Search for the cell housing the specified text and yield its (X, Y) center coordinate. 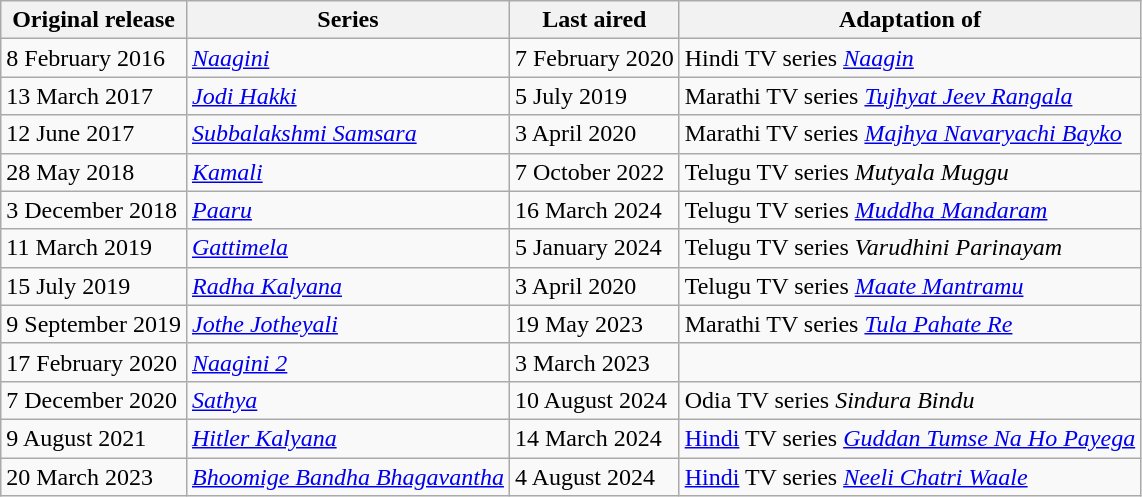
10 August 2024 (594, 400)
19 May 2023 (594, 324)
7 October 2022 (594, 172)
Marathi TV series Tula Pahate Re (910, 324)
Series (348, 20)
Hindi TV series Guddan Tumse Na Ho Payega (910, 438)
20 March 2023 (94, 477)
28 May 2018 (94, 172)
Jothe Jotheyali (348, 324)
Kamali (348, 172)
3 December 2018 (94, 210)
12 June 2017 (94, 134)
Radha Kalyana (348, 286)
Hindi TV series Naagin (910, 58)
7 December 2020 (94, 400)
9 August 2021 (94, 438)
Telugu TV series Maate Mantramu (910, 286)
15 July 2019 (94, 286)
5 January 2024 (594, 248)
17 February 2020 (94, 362)
13 March 2017 (94, 96)
Marathi TV series Majhya Navaryachi Bayko (910, 134)
Sathya (348, 400)
11 March 2019 (94, 248)
Jodi Hakki (348, 96)
Telugu TV series Mutyala Muggu (910, 172)
Hindi TV series Neeli Chatri Waale (910, 477)
4 August 2024 (594, 477)
Telugu TV series Varudhini Parinayam (910, 248)
Subbalakshmi Samsara (348, 134)
16 March 2024 (594, 210)
Marathi TV series Tujhyat Jeev Rangala (910, 96)
Naagini (348, 58)
9 September 2019 (94, 324)
Odia TV series Sindura Bindu (910, 400)
Adaptation of (910, 20)
Bhoomige Bandha Bhagavantha (348, 477)
Paaru (348, 210)
5 July 2019 (594, 96)
8 February 2016 (94, 58)
Original release (94, 20)
3 March 2023 (594, 362)
Last aired (594, 20)
Telugu TV series Muddha Mandaram (910, 210)
Hitler Kalyana (348, 438)
7 February 2020 (594, 58)
Gattimela (348, 248)
14 March 2024 (594, 438)
Naagini 2 (348, 362)
